Pinpoint the cell where the given text exists, returning its [X, Y] midpoint coordinate. 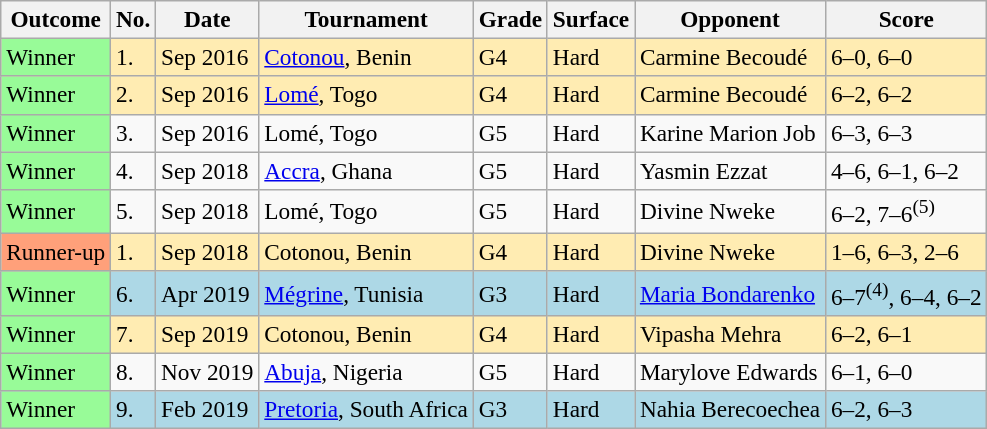
Feb 2019 [208, 410]
Tournament [366, 19]
2. [134, 95]
Nov 2019 [208, 372]
Grade [510, 19]
8. [134, 372]
6–3, 6–3 [906, 133]
Surface [590, 19]
Karine Marion Job [730, 133]
6–0, 6–0 [906, 57]
7. [134, 334]
6–2, 6–1 [906, 334]
Accra, Ghana [366, 170]
6–2, 7–6(5) [906, 211]
9. [134, 410]
Sep 2019 [208, 334]
No. [134, 19]
Mégrine, Tunisia [366, 293]
Vipasha Mehra [730, 334]
6. [134, 293]
6–2, 6–2 [906, 95]
4–6, 6–1, 6–2 [906, 170]
1–6, 6–3, 2–6 [906, 252]
Date [208, 19]
Opponent [730, 19]
Score [906, 19]
Abuja, Nigeria [366, 372]
Outcome [56, 19]
3. [134, 133]
Marylove Edwards [730, 372]
Maria Bondarenko [730, 293]
Yasmin Ezzat [730, 170]
6–2, 6–3 [906, 410]
6–1, 6–0 [906, 372]
Apr 2019 [208, 293]
6–7(4), 6–4, 6–2 [906, 293]
4. [134, 170]
Pretoria, South Africa [366, 410]
Nahia Berecoechea [730, 410]
Runner-up [56, 252]
5. [134, 211]
